Output the [x, y] coordinate of the center of the cell containing the given text.  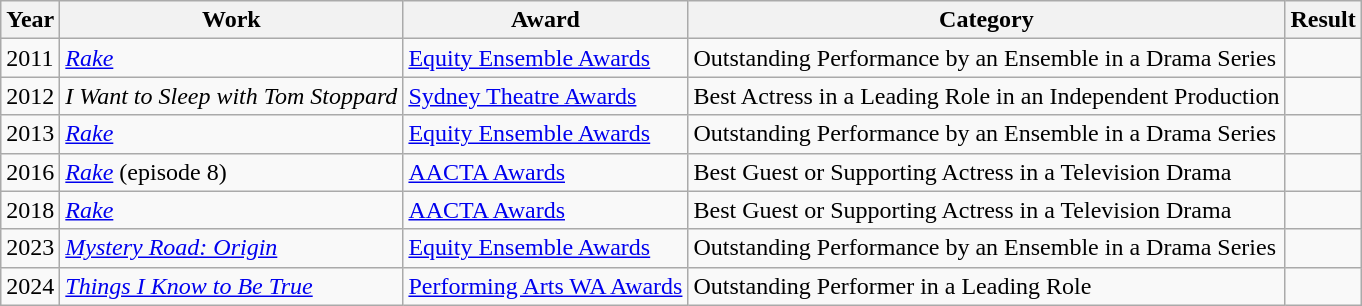
2018 [30, 210]
Performing Arts WA Awards [546, 286]
Outstanding Performer in a Leading Role [986, 286]
Result [1323, 20]
I Want to Sleep with Tom Stoppard [232, 96]
Year [30, 20]
2012 [30, 96]
2013 [30, 134]
2023 [30, 248]
Work [232, 20]
Rake (episode 8) [232, 172]
Category [986, 20]
Award [546, 20]
2024 [30, 286]
Mystery Road: Origin [232, 248]
Sydney Theatre Awards [546, 96]
2011 [30, 58]
Best Actress in a Leading Role in an Independent Production [986, 96]
Things I Know to Be True [232, 286]
2016 [30, 172]
